Extract the [X, Y] coordinate from the center of the cell holding the provided text.  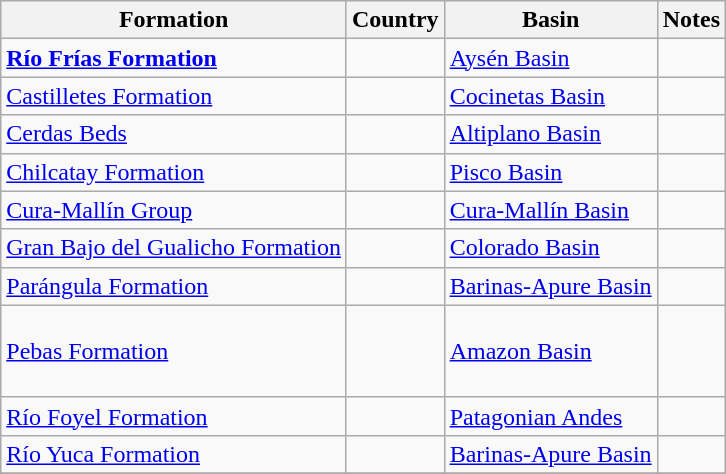
Basin [550, 20]
Aysén Basin [550, 58]
Notes [691, 20]
Castilletes Formation [174, 96]
Cura-Mallín Basin [550, 210]
Cerdas Beds [174, 134]
Pisco Basin [550, 172]
Gran Bajo del Gualicho Formation [174, 248]
Pebas Formation [174, 351]
Patagonian Andes [550, 416]
Altiplano Basin [550, 134]
Río Foyel Formation [174, 416]
Cura-Mallín Group [174, 210]
Río Yuca Formation [174, 454]
Cocinetas Basin [550, 96]
Formation [174, 20]
Colorado Basin [550, 248]
Amazon Basin [550, 351]
Chilcatay Formation [174, 172]
Country [395, 20]
Río Frías Formation [174, 58]
Parángula Formation [174, 286]
